For the text-containing cell, return its midpoint in [X, Y] coordinate format. 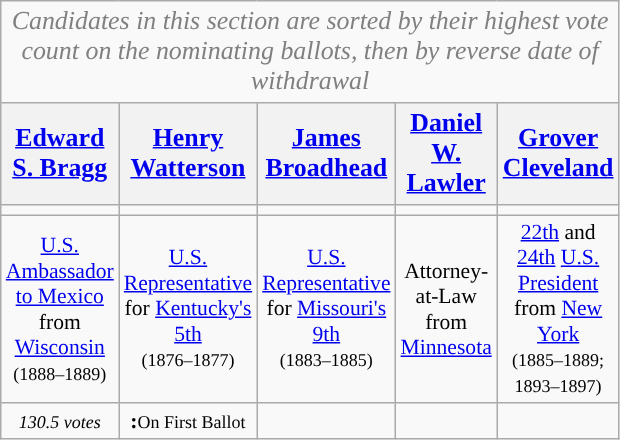
Daniel W. Lawler [446, 154]
:On First Ballot [188, 422]
22th and 24th U.S. Presidentfrom New York(1885–1889; 1893–1897) [558, 310]
U.S. Ambassador to Mexicofrom Wisconsin(1888–1889) [60, 310]
Henry Watterson [188, 154]
Edward S. Bragg [60, 154]
U.S. Representativefor Kentucky's 5th(1876–1877) [188, 310]
Candidates in this section are sorted by their highest vote count on the nominating ballots, then by reverse date of withdrawal [310, 52]
James Broadhead [326, 154]
Attorney-at-Lawfrom Minnesota [446, 310]
U.S. Representativefor Missouri's 9th(1883–1885) [326, 310]
130.5 votes [60, 422]
Grover Cleveland [558, 154]
